Extract the (X, Y) coordinate from the center of the cell holding the provided text.  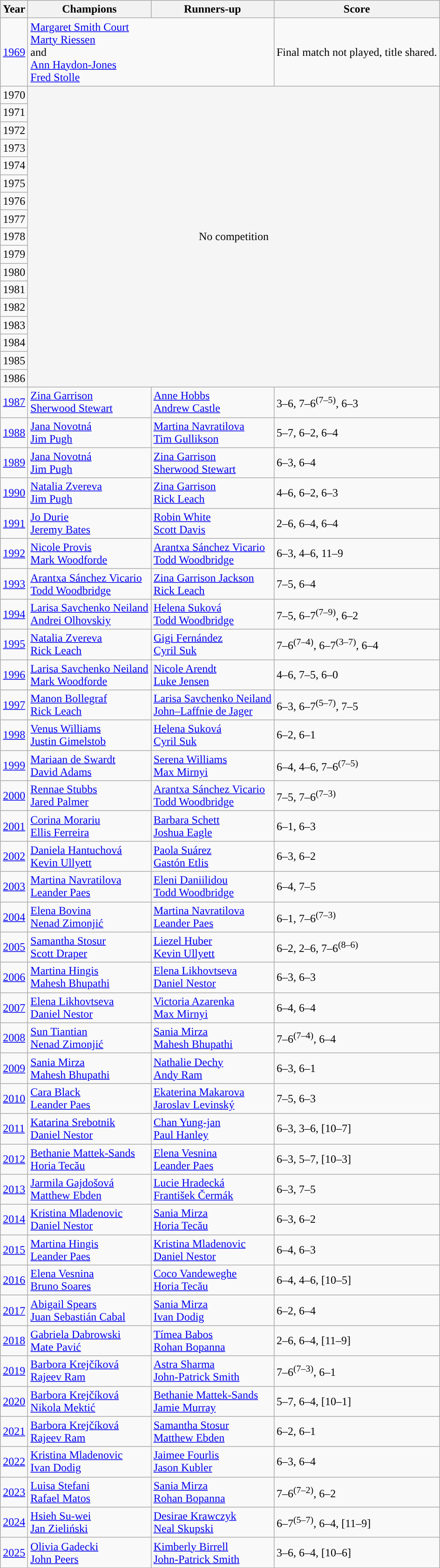
4–6, 7–5, 6–0 (357, 675)
Daniela Hantuchová Kevin Ullyett (89, 856)
6–4, 4–6, [10–5] (357, 1280)
1976 (14, 201)
2018 (14, 1341)
Hsieh Su-wei Jan Zieliński (89, 1522)
1998 (14, 735)
1985 (14, 361)
Paola Suárez Gastón Etlis (212, 856)
7–5, 6–7(7–9), 6–2 (357, 614)
Kristina Mladenovic Ivan Dodig (89, 1462)
1986 (14, 378)
Sania Mirza Horia Tecău (212, 1220)
1994 (14, 614)
Helena Suková Cyril Suk (212, 735)
1972 (14, 130)
Nicole Provis Mark Woodforde (89, 554)
Year (14, 9)
Cara Black Leander Paes (89, 1098)
1970 (14, 95)
6–3, 3–6, [10–7] (357, 1129)
7–6(7–3), 6–1 (357, 1371)
Nathalie Dechy Andy Ram (212, 1068)
6–1, 6–3 (357, 826)
2006 (14, 977)
Eleni Daniilidou Todd Woodbridge (212, 887)
Gabriela Dabrowski Mate Pavić (89, 1341)
Martina Navratilova Tim Gullikson (212, 433)
Abigail Spears Juan Sebastián Cabal (89, 1310)
6–3, 7–5 (357, 1189)
1993 (14, 583)
Anne Hobbs Andrew Castle (212, 402)
Bethanie Mattek-Sands Horia Tecău (89, 1159)
1980 (14, 272)
Score (357, 9)
Martina Hingis Leander Paes (89, 1250)
2013 (14, 1189)
Larisa Savchenko Neiland John–Laffnie de Jager (212, 705)
Samantha Stosur Matthew Ebden (212, 1431)
Olivia Gadecki John Peers (89, 1552)
Kimberly Birrell John-Patrick Smith (212, 1552)
1981 (14, 290)
1991 (14, 523)
6–2, 2–6, 7–6(8–6) (357, 947)
Venus Williams Justin Gimelstob (89, 735)
1990 (14, 493)
Zina Garrison Rick Leach (212, 493)
1978 (14, 236)
7–6(7–4), 6–4 (357, 1038)
1995 (14, 644)
7–6(7–4), 6–7(3–7), 6–4 (357, 644)
Sania Mirza Ivan Dodig (212, 1310)
6–3, 4–6, 11–9 (357, 554)
Victoria Azarenka Max Mirnyi (212, 1008)
Final match not played, title shared. (357, 52)
6–3, 6–3 (357, 977)
Natalia Zvereva Jim Pugh (89, 493)
7–6(7–2), 6–2 (357, 1492)
7–5, 6–3 (357, 1098)
7–5, 6–4 (357, 583)
Ekaterina Makarova Jaroslav Levinský (212, 1098)
1988 (14, 433)
Corina Morariu Ellis Ferreira (89, 826)
Nicole Arendt Luke Jensen (212, 675)
2007 (14, 1008)
Katarina Srebotnik Daniel Nestor (89, 1129)
2004 (14, 917)
2005 (14, 947)
Chan Yung-jan Paul Hanley (212, 1129)
1971 (14, 113)
Serena Williams Max Mirnyi (212, 766)
Runners-up (212, 9)
2002 (14, 856)
2015 (14, 1250)
2016 (14, 1280)
4–6, 6–2, 6–3 (357, 493)
1969 (14, 52)
Lucie Hradecká František Čermák (212, 1189)
6–3, 6–1 (357, 1068)
Sun Tiantian Nenad Zimonjić (89, 1038)
1989 (14, 462)
1979 (14, 254)
2014 (14, 1220)
6–4, 6–3 (357, 1250)
1997 (14, 705)
1996 (14, 675)
Gigi Fernández Cyril Suk (212, 644)
Robin White Scott Davis (212, 523)
2009 (14, 1068)
Desirae Krawczyk Neal Skupski (212, 1522)
Barbara Schett Joshua Eagle (212, 826)
Zina Garrison Jackson Rick Leach (212, 583)
6–3, 5–7, [10–3] (357, 1159)
6–2, 6–4 (357, 1310)
Barbora Krejčíková Nikola Mektić (89, 1401)
2024 (14, 1522)
Martina Hingis Mahesh Bhupathi (89, 977)
1987 (14, 402)
1977 (14, 219)
Elena Bovina Nenad Zimonjić (89, 917)
Margaret Smith Court Marty Riessen and Ann Haydon-Jones Fred Stolle (151, 52)
5–7, 6–2, 6–4 (357, 433)
1975 (14, 183)
6–3, 6–7(5–7), 7–5 (357, 705)
1974 (14, 166)
6–4, 4–6, 7–6(7–5) (357, 766)
2022 (14, 1462)
Larisa Savchenko Neiland Andrei Olhovskiy (89, 614)
2010 (14, 1098)
Larisa Savchenko Neiland Mark Woodforde (89, 675)
Champions (89, 9)
1982 (14, 308)
Elena Vesnina Leander Paes (212, 1159)
Astra Sharma John-Patrick Smith (212, 1371)
1992 (14, 554)
2023 (14, 1492)
7–5, 7–6(7–3) (357, 796)
Jo Durie Jeremy Bates (89, 523)
6–1, 7–6(7–3) (357, 917)
3–6, 6–4, [10–6] (357, 1552)
2019 (14, 1371)
2001 (14, 826)
6–4, 6–4 (357, 1008)
Elena Vesnina Bruno Soares (89, 1280)
2025 (14, 1552)
Liezel Huber Kevin Ullyett (212, 947)
1999 (14, 766)
Sania Mirza Rohan Bopanna (212, 1492)
2011 (14, 1129)
5–7, 6–4, [10–1] (357, 1401)
Natalia Zvereva Rick Leach (89, 644)
1973 (14, 148)
2–6, 6–4, [11–9] (357, 1341)
2017 (14, 1310)
2–6, 6–4, 6–4 (357, 523)
Tímea Babos Rohan Bopanna (212, 1341)
Luisa Stefani Rafael Matos (89, 1492)
Coco Vandeweghe Horia Tecău (212, 1280)
Samantha Stosur Scott Draper (89, 947)
Manon Bollegraf Rick Leach (89, 705)
Jaimee Fourlis Jason Kubler (212, 1462)
1984 (14, 343)
2000 (14, 796)
Mariaan de Swardt David Adams (89, 766)
Rennae Stubbs Jared Palmer (89, 796)
No competition (234, 236)
2008 (14, 1038)
3–6, 7–6(7–5), 6–3 (357, 402)
Jarmila Gajdošová Matthew Ebden (89, 1189)
6–7(5–7), 6–4, [11–9] (357, 1522)
6–4, 7–5 (357, 887)
1983 (14, 325)
Bethanie Mattek-Sands Jamie Murray (212, 1401)
2012 (14, 1159)
2021 (14, 1431)
Helena Suková Todd Woodbridge (212, 614)
2003 (14, 887)
2020 (14, 1401)
